Find where the given text appears and provide that cell's center as (X, Y) coordinate. 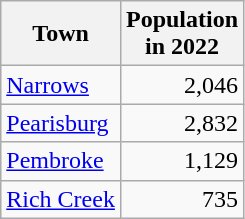
1,129 (182, 161)
Pembroke (61, 161)
735 (182, 199)
Town (61, 34)
2,046 (182, 85)
Pearisburg (61, 123)
Narrows (61, 85)
Populationin 2022 (182, 34)
Rich Creek (61, 199)
2,832 (182, 123)
